From the cell containing the given text, extract its center point as [x, y] coordinate. 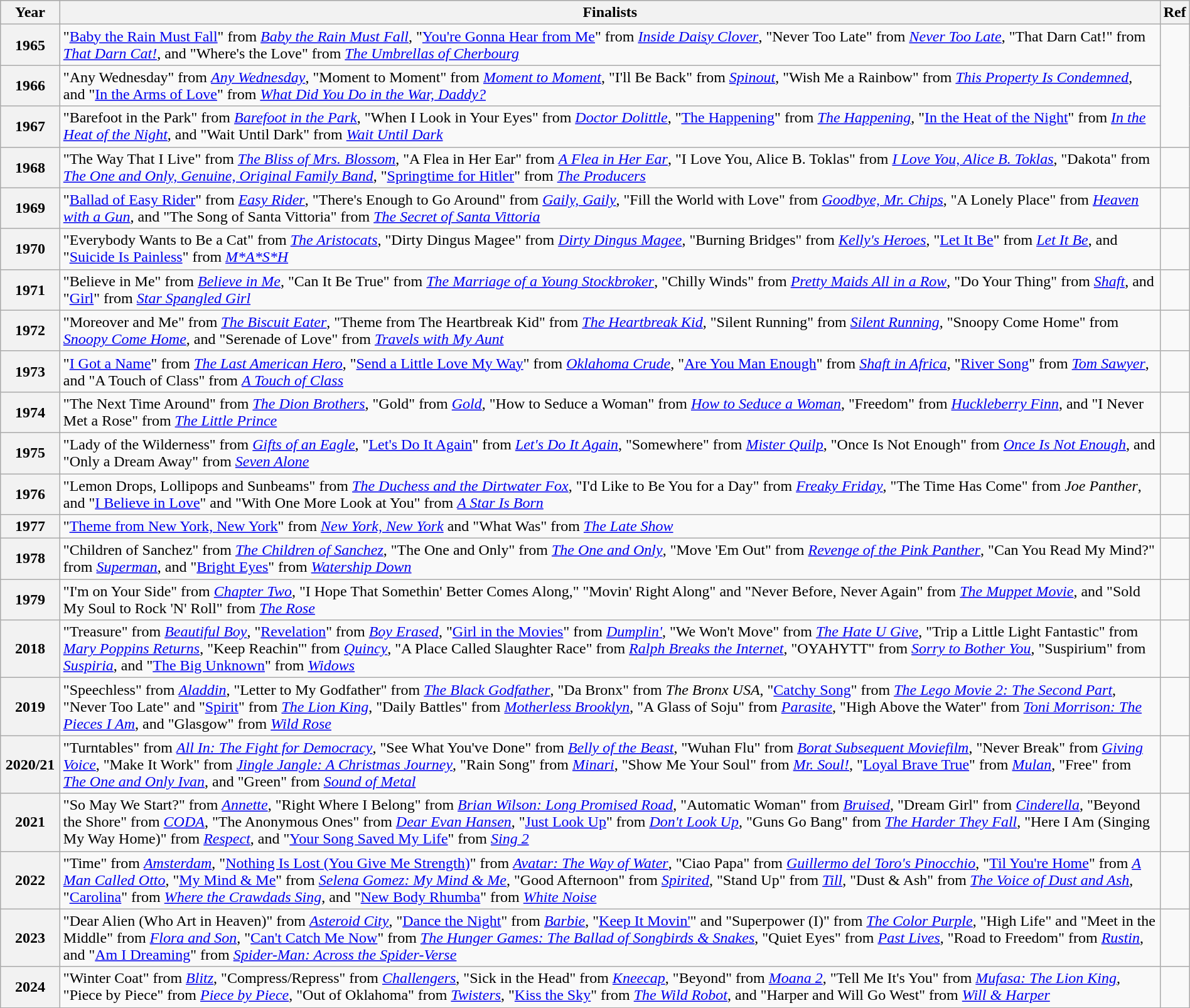
1965 [30, 45]
"Theme from New York, New York" from New York, New York and "What Was" from The Late Show [610, 527]
2019 [30, 707]
2022 [30, 880]
1975 [30, 453]
2024 [30, 987]
1979 [30, 600]
2018 [30, 649]
1971 [30, 290]
2020/21 [30, 764]
1968 [30, 167]
Finalists [610, 13]
2023 [30, 938]
2021 [30, 822]
1973 [30, 372]
Year [30, 13]
1977 [30, 527]
1970 [30, 249]
1976 [30, 493]
1969 [30, 208]
Ref [1175, 13]
1972 [30, 330]
1978 [30, 559]
1966 [30, 85]
1974 [30, 412]
1967 [30, 127]
